Output the (x, y) coordinate of the center of the cell containing the given text.  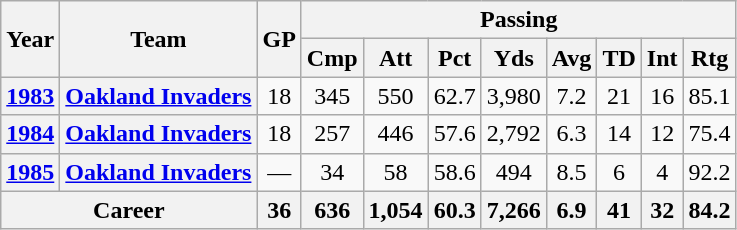
16 (662, 96)
Avg (572, 58)
7,266 (514, 210)
Team (158, 39)
92.2 (710, 172)
7.2 (572, 96)
6 (619, 172)
57.6 (454, 134)
636 (332, 210)
34 (332, 172)
84.2 (710, 210)
58.6 (454, 172)
14 (619, 134)
— (279, 172)
257 (332, 134)
Year (30, 39)
1984 (30, 134)
Career (129, 210)
60.3 (454, 210)
12 (662, 134)
Rtg (710, 58)
32 (662, 210)
1985 (30, 172)
36 (279, 210)
3,980 (514, 96)
Cmp (332, 58)
4 (662, 172)
345 (332, 96)
41 (619, 210)
GP (279, 39)
58 (396, 172)
6.9 (572, 210)
Pct (454, 58)
85.1 (710, 96)
6.3 (572, 134)
62.7 (454, 96)
494 (514, 172)
1,054 (396, 210)
446 (396, 134)
Yds (514, 58)
Int (662, 58)
TD (619, 58)
1983 (30, 96)
2,792 (514, 134)
550 (396, 96)
Passing (518, 20)
Att (396, 58)
75.4 (710, 134)
8.5 (572, 172)
21 (619, 96)
